Detect which cell encompasses the target text, then output its (x, y) center coordinate. 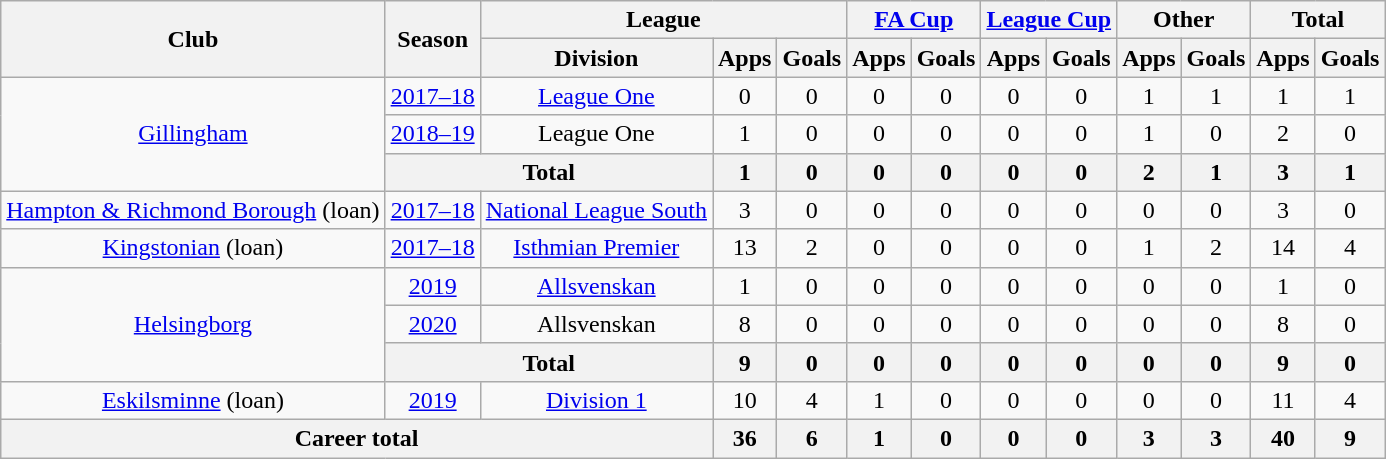
13 (744, 248)
10 (744, 400)
11 (1283, 400)
Club (193, 39)
Career total (357, 438)
40 (1283, 438)
Season (432, 39)
2018–19 (432, 134)
National League South (596, 210)
36 (744, 438)
6 (812, 438)
Division (596, 58)
Other (1184, 20)
FA Cup (914, 20)
Eskilsminne (loan) (193, 400)
Division 1 (596, 400)
Helsingborg (193, 324)
Gillingham (193, 134)
League (664, 20)
Isthmian Premier (596, 248)
League Cup (1049, 20)
Kingstonian (loan) (193, 248)
2020 (432, 324)
Hampton & Richmond Borough (loan) (193, 210)
14 (1283, 248)
